Detect which cell encompasses the target text, then output its (X, Y) center coordinate. 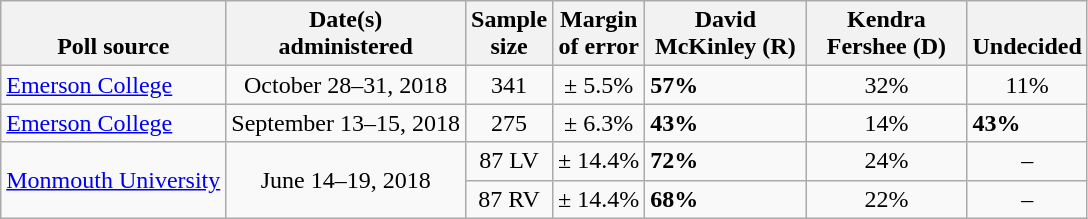
87 LV (510, 161)
87 RV (510, 199)
Date(s)administered (346, 34)
Poll source (114, 34)
22% (886, 199)
September 13–15, 2018 (346, 123)
32% (886, 85)
11% (1027, 85)
Samplesize (510, 34)
± 6.3% (599, 123)
± 5.5% (599, 85)
June 14–19, 2018 (346, 180)
57% (726, 85)
Monmouth University (114, 180)
14% (886, 123)
72% (726, 161)
341 (510, 85)
DavidMcKinley (R) (726, 34)
KendraFershee (D) (886, 34)
Undecided (1027, 34)
275 (510, 123)
October 28–31, 2018 (346, 85)
68% (726, 199)
Marginof error (599, 34)
24% (886, 161)
